For the text-containing cell, return its midpoint in [x, y] coordinate format. 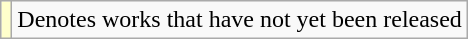
Denotes works that have not yet been released [240, 20]
